Capture the cell that displays the provided text and extract its (x, y) central coordinate. 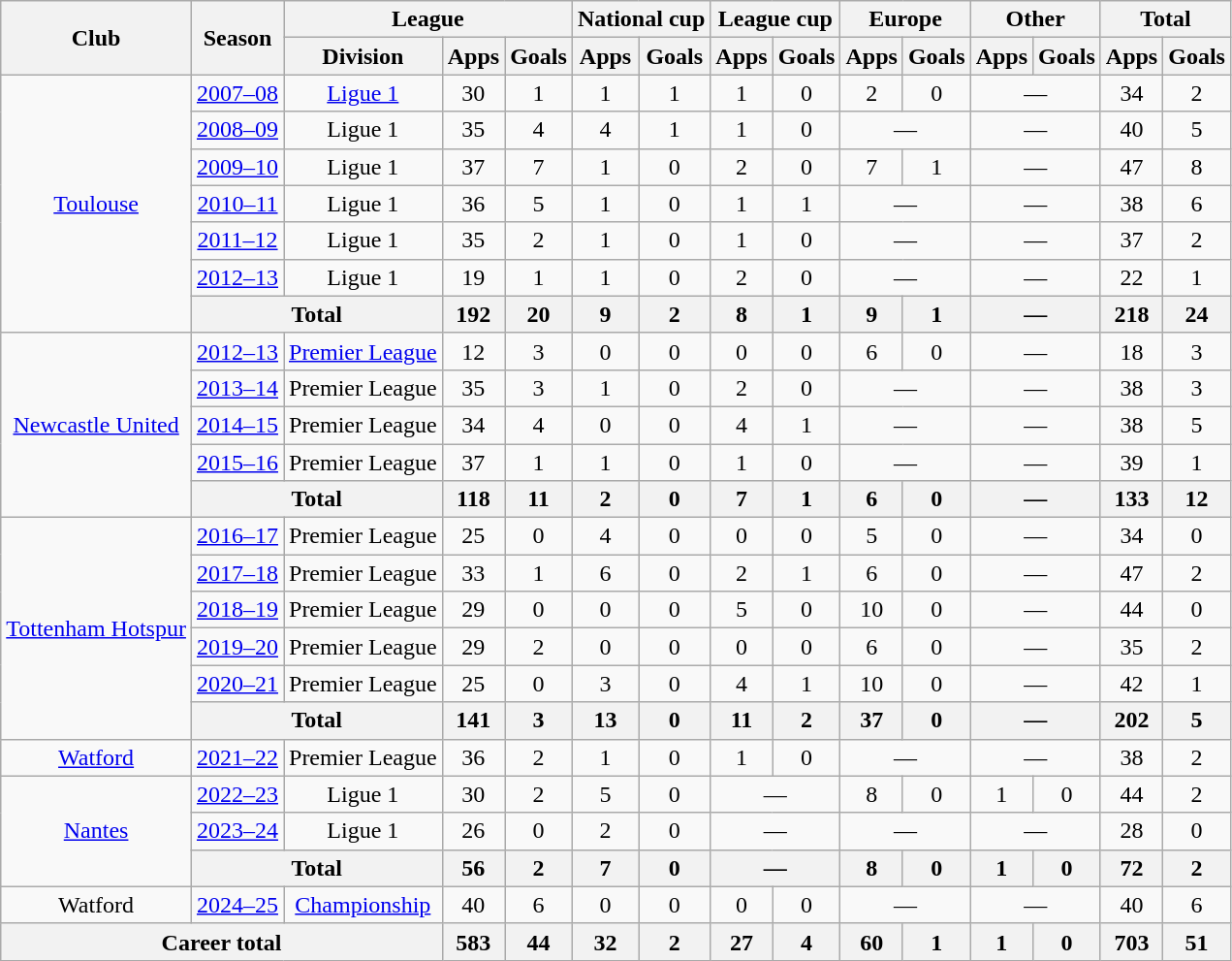
218 (1131, 314)
192 (473, 314)
2010–11 (237, 204)
2009–10 (237, 167)
2020–21 (237, 684)
33 (473, 573)
22 (1131, 277)
19 (473, 277)
National cup (641, 19)
72 (1131, 868)
Nantes (97, 831)
2021–22 (237, 757)
2013–14 (237, 388)
28 (1131, 831)
Tottenham Hotspur (97, 628)
Club (97, 38)
56 (473, 868)
2023–24 (237, 831)
51 (1197, 942)
26 (473, 831)
Championship (363, 905)
2018–19 (237, 610)
13 (605, 721)
2007–08 (237, 93)
2008–09 (237, 130)
118 (473, 499)
18 (1131, 351)
39 (1131, 463)
583 (473, 942)
Newcastle United (97, 425)
Division (363, 56)
2022–23 (237, 794)
703 (1131, 942)
20 (539, 314)
2024–25 (237, 905)
Career total (221, 942)
2016–17 (237, 536)
Toulouse (97, 204)
2019–20 (237, 647)
60 (871, 942)
Europe (905, 19)
Season (237, 38)
2014–15 (237, 425)
2017–18 (237, 573)
24 (1197, 314)
202 (1131, 721)
32 (605, 942)
2015–16 (237, 463)
Other (1035, 19)
2011–12 (237, 240)
League cup (775, 19)
42 (1131, 684)
27 (742, 942)
League (427, 19)
133 (1131, 499)
141 (473, 721)
